From the cell containing the given text, extract its center point as [X, Y] coordinate. 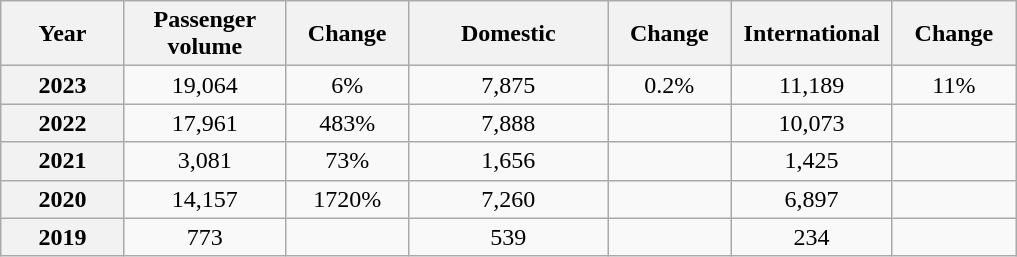
11,189 [812, 85]
11% [954, 85]
Year [63, 34]
2019 [63, 237]
6% [347, 85]
14,157 [204, 199]
483% [347, 123]
Domestic [508, 34]
73% [347, 161]
19,064 [204, 85]
International [812, 34]
Passenger volume [204, 34]
7,260 [508, 199]
1,425 [812, 161]
539 [508, 237]
234 [812, 237]
2022 [63, 123]
1,656 [508, 161]
2023 [63, 85]
6,897 [812, 199]
1720% [347, 199]
2021 [63, 161]
3,081 [204, 161]
773 [204, 237]
17,961 [204, 123]
2020 [63, 199]
0.2% [670, 85]
10,073 [812, 123]
7,888 [508, 123]
7,875 [508, 85]
